Search for the cell housing the specified text and yield its [x, y] center coordinate. 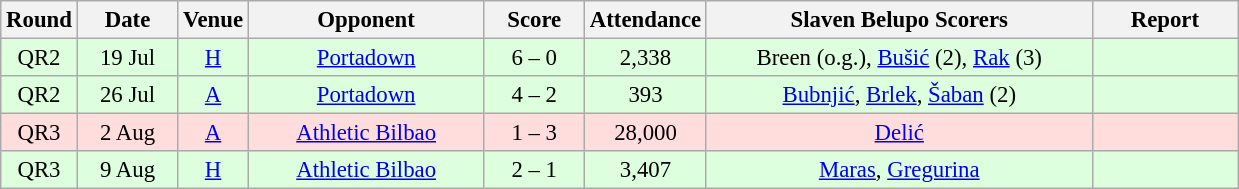
Round [39, 20]
Attendance [646, 20]
Breen (o.g.), Bušić (2), Rak (3) [899, 58]
6 – 0 [534, 58]
393 [646, 95]
4 – 2 [534, 95]
3,407 [646, 170]
Slaven Belupo Scorers [899, 20]
Delić [899, 133]
28,000 [646, 133]
Maras, Gregurina [899, 170]
9 Aug [128, 170]
19 Jul [128, 58]
Opponent [366, 20]
Venue [214, 20]
2 Aug [128, 133]
2,338 [646, 58]
1 – 3 [534, 133]
26 Jul [128, 95]
2 – 1 [534, 170]
Score [534, 20]
Bubnjić, Brlek, Šaban (2) [899, 95]
Date [128, 20]
Report [1165, 20]
